Scan for the cell matching the given text and deliver its [X, Y] coordinate at center. 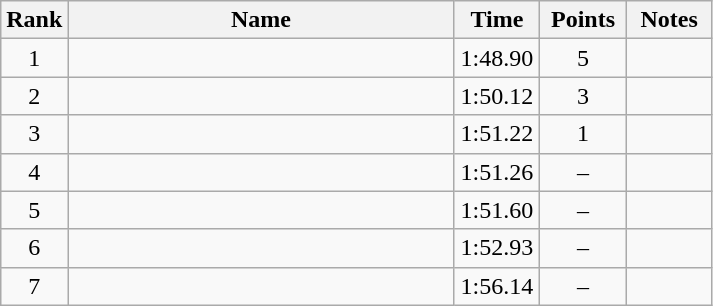
1:48.90 [497, 58]
1:51.22 [497, 134]
6 [34, 248]
Rank [34, 20]
Notes [669, 20]
2 [34, 96]
Name [261, 20]
1:52.93 [497, 248]
7 [34, 286]
1:50.12 [497, 96]
1:51.26 [497, 172]
1:51.60 [497, 210]
4 [34, 172]
Points [583, 20]
Time [497, 20]
1:56.14 [497, 286]
